Determine the [x, y] coordinate at the center of the cell enclosing the given text.  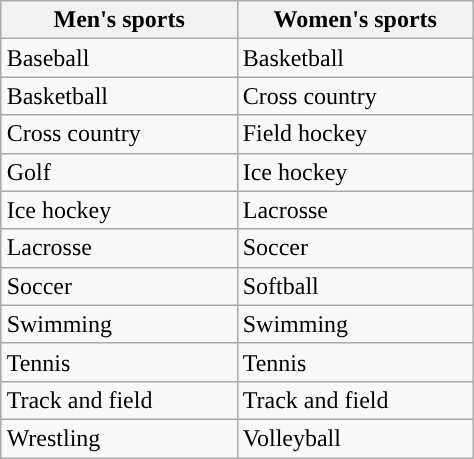
Baseball [119, 58]
Golf [119, 172]
Field hockey [355, 134]
Men's sports [119, 20]
Women's sports [355, 20]
Softball [355, 286]
Volleyball [355, 438]
Wrestling [119, 438]
